For the text-containing cell, return its midpoint in [x, y] coordinate format. 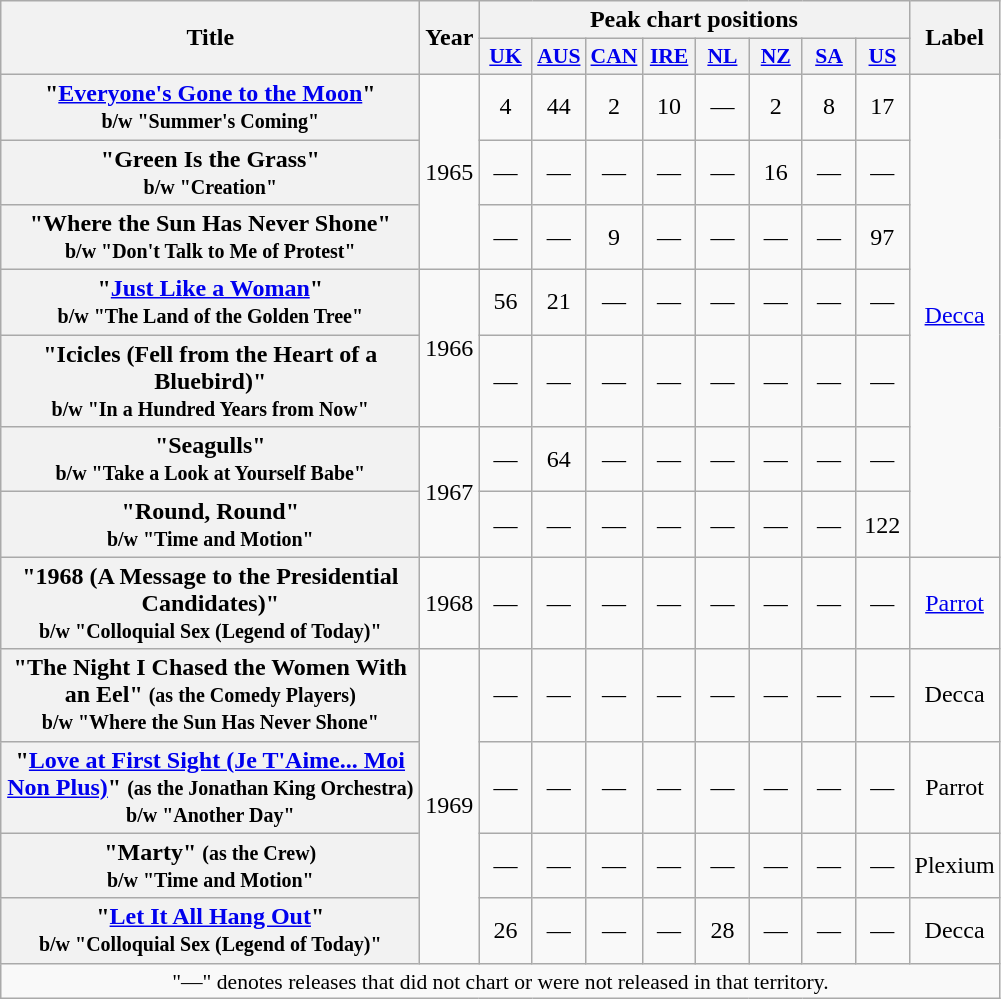
"—" denotes releases that did not chart or were not released in that territory. [500, 981]
56 [506, 302]
"Let It All Hang Out"b/w "Colloquial Sex (Legend of Today)" [210, 930]
4 [506, 106]
"Round, Round"b/w "Time and Motion" [210, 524]
"Love at First Sight (Je T'Aime... Moi Non Plus)" (as the Jonathan King Orchestra) b/w "Another Day" [210, 787]
26 [506, 930]
Title [210, 38]
1965 [450, 172]
28 [722, 930]
16 [776, 172]
1969 [450, 806]
Label [954, 38]
"1968 (A Message to the Presidential Candidates)" b/w "Colloquial Sex (Legend of Today)" [210, 603]
21 [558, 302]
CAN [614, 57]
"Seagulls"b/w "Take a Look at Yourself Babe" [210, 460]
122 [882, 524]
SA [828, 57]
64 [558, 460]
"Where the Sun Has Never Shone"b/w "Don't Talk to Me of Protest" [210, 238]
1966 [450, 348]
44 [558, 106]
"The Night I Chased the Women With an Eel" (as the Comedy Players)b/w "Where the Sun Has Never Shone" [210, 695]
Peak chart positions [694, 20]
17 [882, 106]
9 [614, 238]
1968 [450, 603]
Plexium [954, 866]
"Marty" (as the Crew)b/w "Time and Motion" [210, 866]
1967 [450, 492]
"Icicles (Fell from the Heart of a Bluebird)"b/w "In a Hundred Years from Now" [210, 381]
"Green Is the Grass"b/w "Creation" [210, 172]
US [882, 57]
IRE [668, 57]
"Just Like a Woman"b/w "The Land of the Golden Tree" [210, 302]
NZ [776, 57]
10 [668, 106]
AUS [558, 57]
97 [882, 238]
8 [828, 106]
Year [450, 38]
"Everyone's Gone to the Moon" b/w "Summer's Coming" [210, 106]
UK [506, 57]
NL [722, 57]
